Return the (X, Y) coordinate for the center point of the cell that contains the specified text.  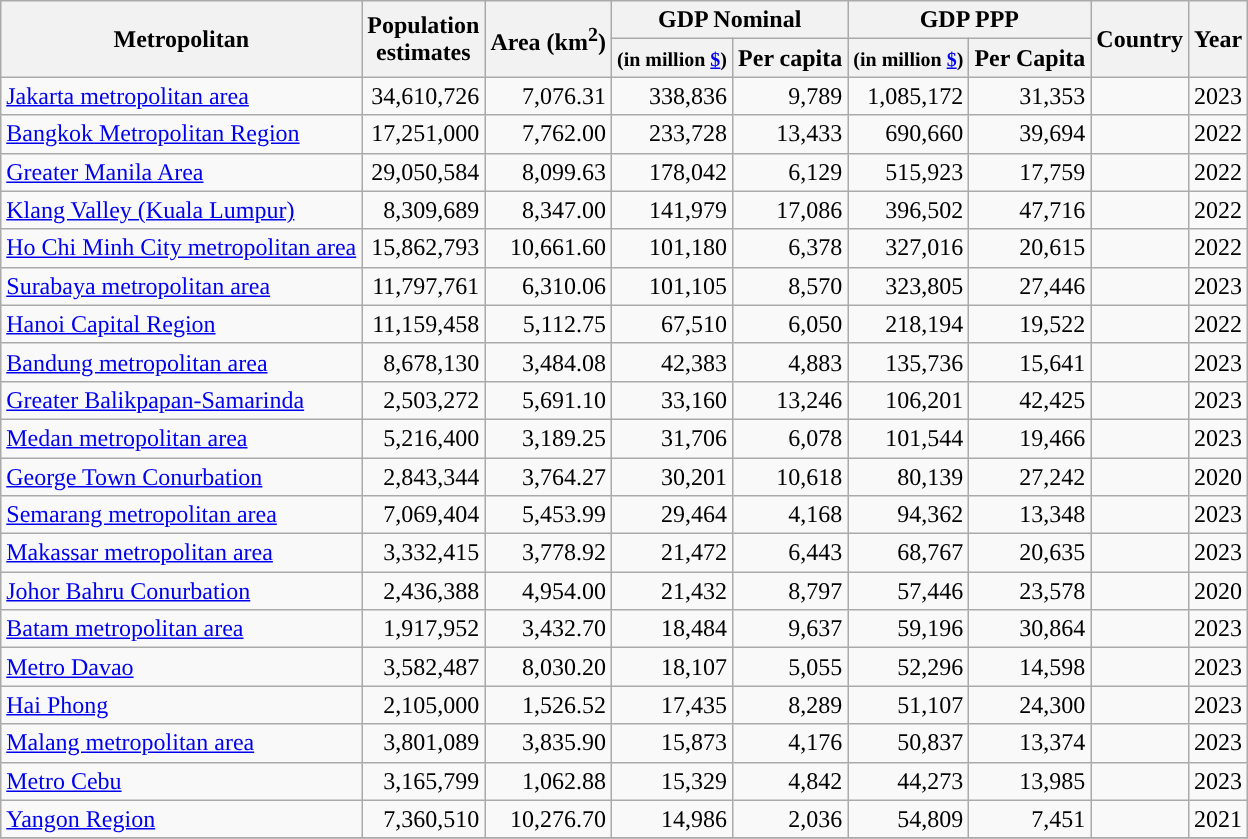
39,694 (1030, 134)
2,105,000 (424, 705)
2,843,344 (424, 477)
5,216,400 (424, 438)
Greater Manila Area (182, 172)
14,598 (1030, 667)
54,809 (908, 819)
50,837 (908, 743)
10,618 (790, 477)
10,661.60 (548, 248)
5,055 (790, 667)
34,610,726 (424, 96)
13,348 (1030, 515)
42,383 (672, 362)
15,873 (672, 743)
Metropolitan (182, 39)
94,362 (908, 515)
1,085,172 (908, 96)
3,835.90 (548, 743)
3,189.25 (548, 438)
2,503,272 (424, 400)
20,635 (1030, 553)
515,923 (908, 172)
31,353 (1030, 96)
6,378 (790, 248)
Bandung metropolitan area (182, 362)
18,484 (672, 629)
80,139 (908, 477)
29,050,584 (424, 172)
Metro Cebu (182, 781)
Country (1140, 39)
Metro Davao (182, 667)
6,050 (790, 324)
68,767 (908, 553)
4,954.00 (548, 591)
Hai Phong (182, 705)
690,660 (908, 134)
3,432.70 (548, 629)
Jakarta metropolitan area (182, 96)
4,176 (790, 743)
3,801,089 (424, 743)
17,251,000 (424, 134)
9,789 (790, 96)
8,309,689 (424, 210)
Yangon Region (182, 819)
10,276.70 (548, 819)
GDP PPP (970, 20)
8,570 (790, 286)
15,862,793 (424, 248)
4,168 (790, 515)
Bangkok Metropolitan Region (182, 134)
178,042 (672, 172)
15,641 (1030, 362)
11,797,761 (424, 286)
7,451 (1030, 819)
31,706 (672, 438)
42,425 (1030, 400)
13,985 (1030, 781)
4,842 (790, 781)
218,194 (908, 324)
17,086 (790, 210)
3,484.08 (548, 362)
Johor Bahru Conurbation (182, 591)
5,453.99 (548, 515)
396,502 (908, 210)
Per capita (790, 58)
3,582,487 (424, 667)
29,464 (672, 515)
141,979 (672, 210)
21,472 (672, 553)
6,129 (790, 172)
Malang metropolitan area (182, 743)
4,883 (790, 362)
Area (km2) (548, 39)
3,764.27 (548, 477)
3,778.92 (548, 553)
101,105 (672, 286)
47,716 (1030, 210)
2,436,388 (424, 591)
20,615 (1030, 248)
7,069,404 (424, 515)
327,016 (908, 248)
Batam metropolitan area (182, 629)
3,165,799 (424, 781)
GDP Nominal (729, 20)
8,797 (790, 591)
19,466 (1030, 438)
59,196 (908, 629)
Makassar metropolitan area (182, 553)
233,728 (672, 134)
5,112.75 (548, 324)
30,864 (1030, 629)
Hanoi Capital Region (182, 324)
6,443 (790, 553)
6,078 (790, 438)
13,433 (790, 134)
13,374 (1030, 743)
7,762.00 (548, 134)
17,759 (1030, 172)
George Town Conurbation (182, 477)
8,289 (790, 705)
8,678,130 (424, 362)
27,446 (1030, 286)
3,332,415 (424, 553)
Ho Chi Minh City metropolitan area (182, 248)
101,180 (672, 248)
18,107 (672, 667)
135,736 (908, 362)
33,160 (672, 400)
Surabaya metropolitan area (182, 286)
27,242 (1030, 477)
8,030.20 (548, 667)
7,360,510 (424, 819)
6,310.06 (548, 286)
15,329 (672, 781)
323,805 (908, 286)
2021 (1218, 819)
7,076.31 (548, 96)
52,296 (908, 667)
101,544 (908, 438)
Per Capita (1030, 58)
13,246 (790, 400)
30,201 (672, 477)
17,435 (672, 705)
24,300 (1030, 705)
67,510 (672, 324)
14,986 (672, 819)
21,432 (672, 591)
44,273 (908, 781)
1,062.88 (548, 781)
9,637 (790, 629)
23,578 (1030, 591)
338,836 (672, 96)
2,036 (790, 819)
11,159,458 (424, 324)
19,522 (1030, 324)
Populationestimates (424, 39)
Medan metropolitan area (182, 438)
5,691.10 (548, 400)
106,201 (908, 400)
Klang Valley (Kuala Lumpur) (182, 210)
Semarang metropolitan area (182, 515)
51,107 (908, 705)
8,347.00 (548, 210)
8,099.63 (548, 172)
1,526.52 (548, 705)
1,917,952 (424, 629)
57,446 (908, 591)
Greater Balikpapan-Samarinda (182, 400)
Year (1218, 39)
